Find where the given text appears and provide that cell's center as (X, Y) coordinate. 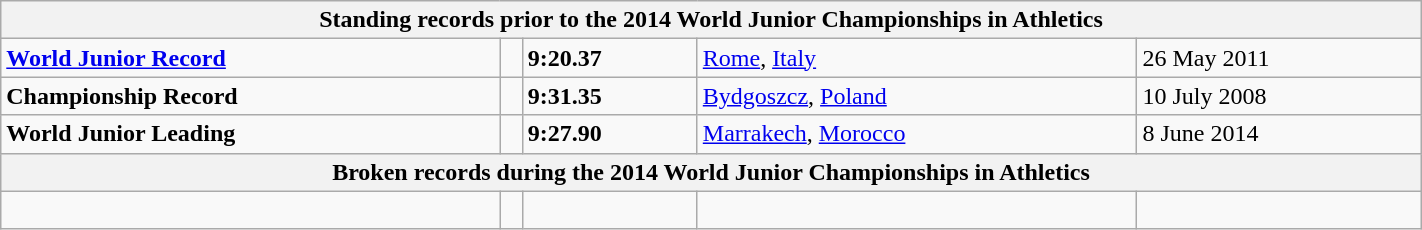
Broken records during the 2014 World Junior Championships in Athletics (711, 172)
9:20.37 (610, 58)
Bydgoszcz, Poland (917, 96)
Standing records prior to the 2014 World Junior Championships in Athletics (711, 20)
World Junior Leading (250, 134)
Rome, Italy (917, 58)
9:31.35 (610, 96)
26 May 2011 (1279, 58)
10 July 2008 (1279, 96)
8 June 2014 (1279, 134)
9:27.90 (610, 134)
World Junior Record (250, 58)
Marrakech, Morocco (917, 134)
Championship Record (250, 96)
